Find where the given text appears and provide that cell's center as (x, y) coordinate. 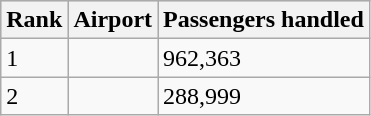
2 (34, 96)
Passengers handled (264, 20)
962,363 (264, 58)
288,999 (264, 96)
Airport (113, 20)
1 (34, 58)
Rank (34, 20)
